Identify which cell holds the provided text, then report its (x, y) central coordinate. 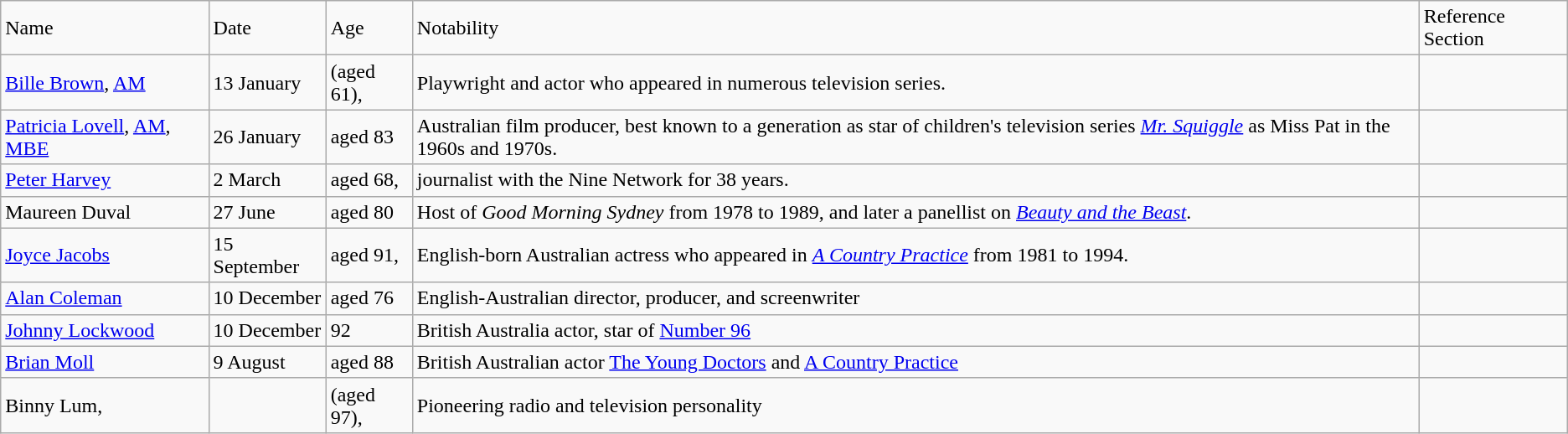
(aged 61), (369, 82)
Notability (916, 28)
Name (105, 28)
journalist with the Nine Network for 38 years. (916, 180)
Binny Lum, (105, 406)
Bille Brown, AM (105, 82)
Date (267, 28)
aged 83 (369, 137)
92 (369, 330)
English-Australian director, producer, and screenwriter (916, 298)
aged 76 (369, 298)
Maureen Duval (105, 212)
Host of Good Morning Sydney from 1978 to 1989, and later a panellist on Beauty and the Beast. (916, 212)
British Australian actor The Young Doctors and A Country Practice (916, 362)
Reference Section (1493, 28)
9 August (267, 362)
aged 91, (369, 255)
Age (369, 28)
aged 88 (369, 362)
Alan Coleman (105, 298)
Pioneering radio and television personality (916, 406)
Patricia Lovell, AM, MBE (105, 137)
Joyce Jacobs (105, 255)
Australian film producer, best known to a generation as star of children's television series Mr. Squiggle as Miss Pat in the 1960s and 1970s. (916, 137)
Brian Moll (105, 362)
27 June (267, 212)
English-born Australian actress who appeared in A Country Practice from 1981 to 1994. (916, 255)
Peter Harvey (105, 180)
Johnny Lockwood (105, 330)
2 March (267, 180)
Playwright and actor who appeared in numerous television series. (916, 82)
26 January (267, 137)
(aged 97), (369, 406)
aged 68, (369, 180)
aged 80 (369, 212)
13 January (267, 82)
British Australia actor, star of Number 96 (916, 330)
15 September (267, 255)
